Pinpoint the cell where the given text exists, returning its (X, Y) midpoint coordinate. 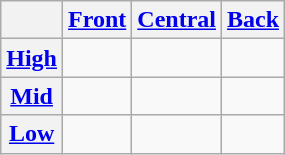
Back (254, 20)
Low (32, 134)
Front (98, 20)
Central (177, 20)
Mid (32, 96)
High (32, 58)
